Identify which cell holds the provided text, then report its (X, Y) central coordinate. 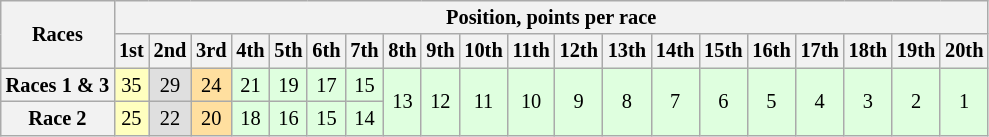
35 (132, 85)
14 (364, 118)
2 (916, 102)
2nd (170, 51)
12th (579, 51)
24 (211, 85)
22 (170, 118)
18 (250, 118)
1 (964, 102)
15th (723, 51)
16th (771, 51)
7 (675, 102)
Position, points per race (551, 17)
Races 1 & 3 (58, 85)
19 (288, 85)
3 (868, 102)
13 (402, 102)
4th (250, 51)
20 (211, 118)
11th (532, 51)
14th (675, 51)
17th (820, 51)
7th (364, 51)
11 (483, 102)
9 (579, 102)
Races (58, 34)
8th (402, 51)
5th (288, 51)
1st (132, 51)
4 (820, 102)
6th (326, 51)
18th (868, 51)
3rd (211, 51)
5 (771, 102)
13th (627, 51)
16 (288, 118)
17 (326, 85)
8 (627, 102)
10th (483, 51)
6 (723, 102)
25 (132, 118)
29 (170, 85)
10 (532, 102)
21 (250, 85)
19th (916, 51)
Race 2 (58, 118)
12 (440, 102)
9th (440, 51)
20th (964, 51)
